Capture the cell that displays the provided text and extract its [X, Y] central coordinate. 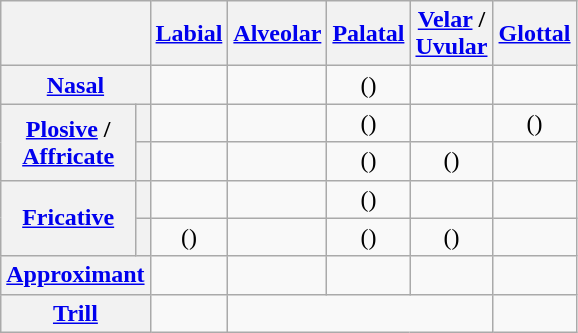
Plosive /Affricate [68, 142]
Approximant [76, 275]
Labial [189, 34]
Palatal [368, 34]
Velar /Uvular [452, 34]
Alveolar [278, 34]
Nasal [76, 85]
Glottal [534, 34]
Fricative [68, 218]
Trill [76, 313]
